From the cell containing the given text, extract its center point as (X, Y) coordinate. 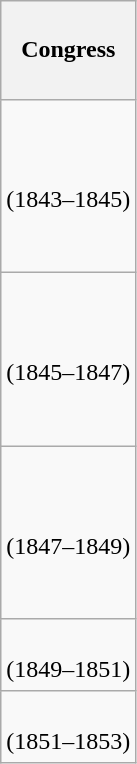
(1843–1845) (68, 186)
(1847–1849) (68, 532)
(1845–1847) (68, 358)
(1851–1853) (68, 727)
(1849–1851) (68, 655)
Congress (68, 50)
